For the text-containing cell, return its midpoint in [X, Y] coordinate format. 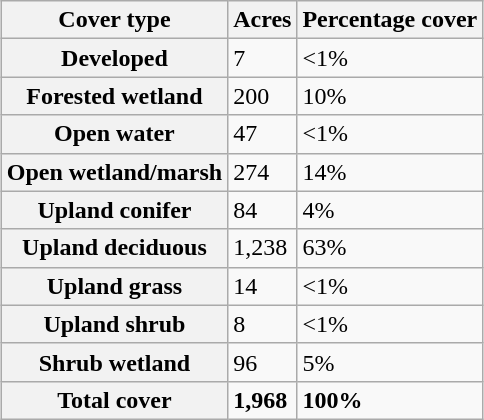
Upland shrub [114, 324]
14% [390, 172]
96 [262, 362]
Cover type [114, 20]
4% [390, 210]
14 [262, 286]
Acres [262, 20]
Open wetland/marsh [114, 172]
Open water [114, 134]
200 [262, 96]
100% [390, 400]
47 [262, 134]
Total cover [114, 400]
Upland deciduous [114, 248]
Upland grass [114, 286]
84 [262, 210]
5% [390, 362]
Upland conifer [114, 210]
7 [262, 58]
1,968 [262, 400]
10% [390, 96]
Developed [114, 58]
Shrub wetland [114, 362]
274 [262, 172]
Percentage cover [390, 20]
1,238 [262, 248]
8 [262, 324]
Forested wetland [114, 96]
63% [390, 248]
